Detect which cell encompasses the target text, then output its [X, Y] center coordinate. 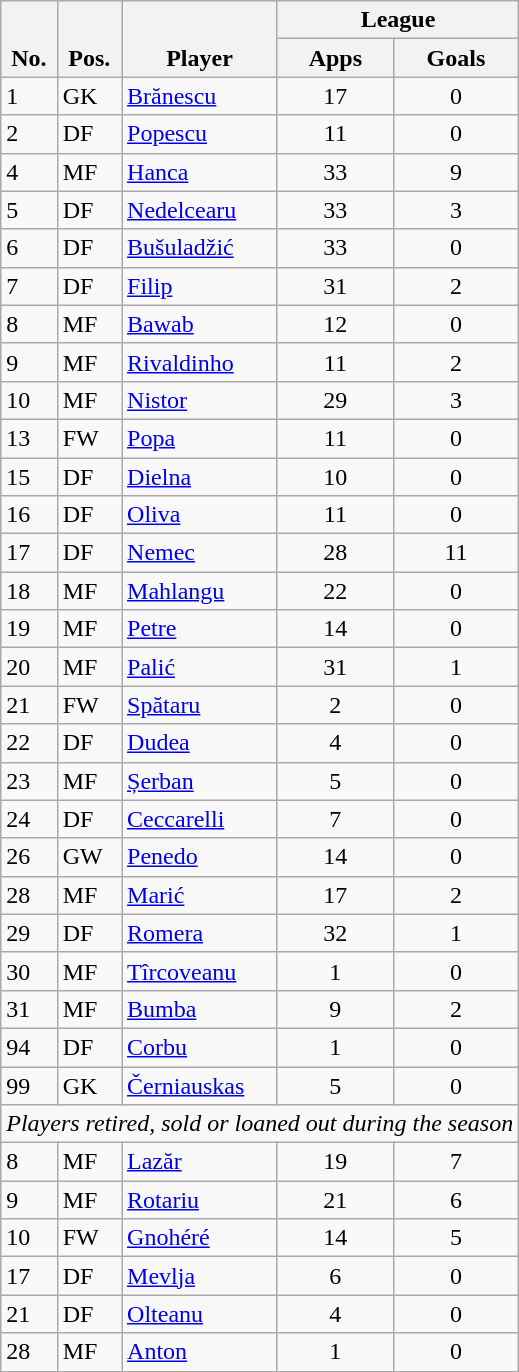
18 [29, 591]
Mahlangu [200, 591]
Marić [200, 895]
Oliva [200, 515]
Nemec [200, 553]
Ceccarelli [200, 819]
16 [29, 515]
Nistor [200, 400]
Șerban [200, 781]
GW [89, 857]
15 [29, 477]
Popa [200, 438]
Lazăr [200, 1162]
Tîrcoveanu [200, 971]
Player [200, 39]
Bumba [200, 1009]
99 [29, 1085]
30 [29, 971]
Rotariu [200, 1200]
League [398, 20]
12 [335, 324]
20 [29, 667]
94 [29, 1047]
Romera [200, 933]
Brănescu [200, 96]
32 [335, 933]
Palić [200, 667]
24 [29, 819]
13 [29, 438]
Nedelcearu [200, 210]
Apps [335, 58]
Petre [200, 629]
Bušuladžić [200, 248]
26 [29, 857]
Corbu [200, 1047]
23 [29, 781]
Pos. [89, 39]
Rivaldinho [200, 362]
Dielna [200, 477]
No. [29, 39]
Bawab [200, 324]
Černiauskas [200, 1085]
Popescu [200, 134]
Mevlja [200, 1276]
Players retired, sold or loaned out during the season [260, 1124]
Hanca [200, 172]
Gnohéré [200, 1238]
Filip [200, 286]
Anton [200, 1352]
Penedo [200, 857]
Dudea [200, 743]
Goals [456, 58]
Spătaru [200, 705]
Olteanu [200, 1314]
